Locate the cell with the specified text and output its [x, y] center coordinate. 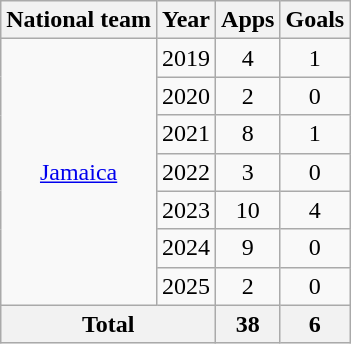
38 [248, 324]
2021 [186, 134]
Apps [248, 20]
2022 [186, 172]
2024 [186, 248]
9 [248, 248]
Goals [315, 20]
Jamaica [79, 172]
2025 [186, 286]
National team [79, 20]
3 [248, 172]
6 [315, 324]
2023 [186, 210]
8 [248, 134]
2019 [186, 58]
Total [108, 324]
2020 [186, 96]
10 [248, 210]
Year [186, 20]
